Return (X, Y) of the center of cell containing provided text 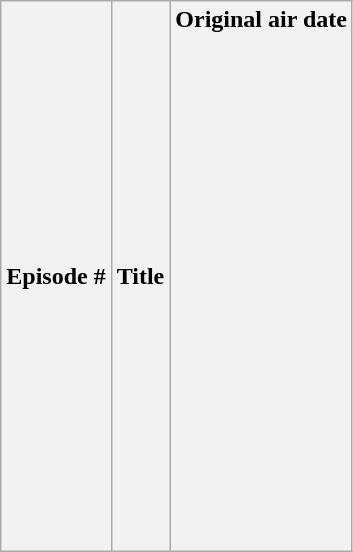
Title (140, 276)
Original air date (262, 276)
Episode # (56, 276)
